Search for the cell housing the specified text and yield its (x, y) center coordinate. 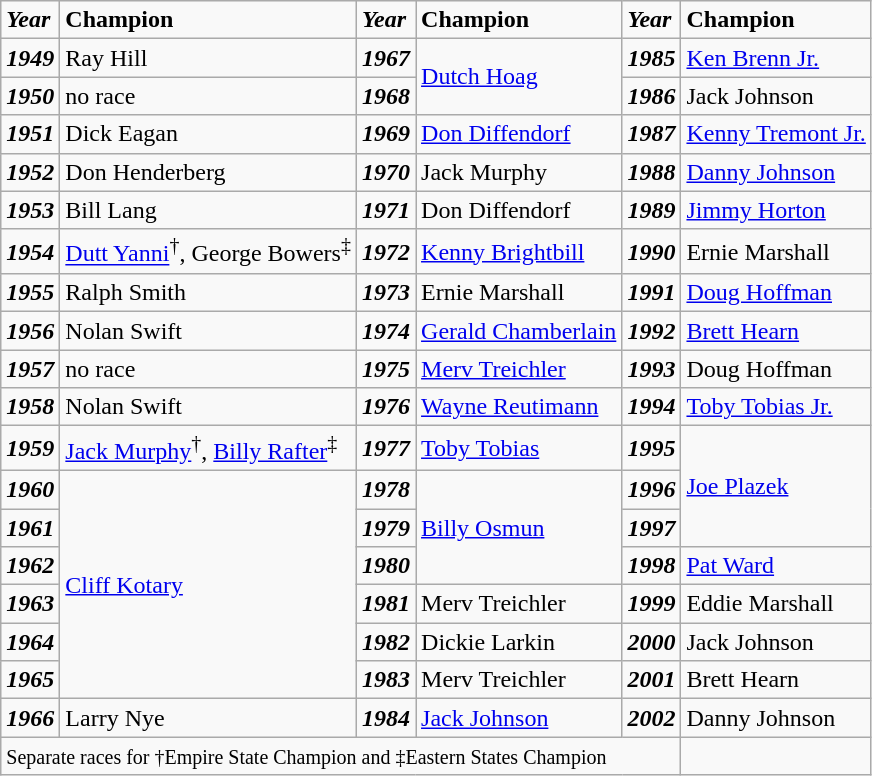
1998 (652, 566)
Dutch Hoag (519, 77)
1997 (652, 528)
1988 (652, 172)
Wayne Reutimann (519, 407)
Pat Ward (776, 566)
1958 (30, 407)
1976 (386, 407)
1971 (386, 210)
1959 (30, 448)
1980 (386, 566)
1957 (30, 369)
1977 (386, 448)
Larry Nye (208, 718)
1999 (652, 604)
1994 (652, 407)
1995 (652, 448)
1964 (30, 642)
Kenny Brightbill (519, 252)
1965 (30, 680)
Joe Plazek (776, 486)
1962 (30, 566)
1983 (386, 680)
1969 (386, 134)
Kenny Tremont Jr. (776, 134)
Dick Eagan (208, 134)
Gerald Chamberlain (519, 331)
1963 (30, 604)
Dickie Larkin (519, 642)
1996 (652, 489)
1967 (386, 58)
Eddie Marshall (776, 604)
1974 (386, 331)
1954 (30, 252)
Toby Tobias (519, 448)
1987 (652, 134)
Jack Murphy (519, 172)
1972 (386, 252)
1979 (386, 528)
Cliff Kotary (208, 584)
1982 (386, 642)
1968 (386, 96)
Don Henderberg (208, 172)
1960 (30, 489)
1985 (652, 58)
2001 (652, 680)
Jack Murphy†, Billy Rafter‡ (208, 448)
2002 (652, 718)
1989 (652, 210)
1991 (652, 293)
1949 (30, 58)
1961 (30, 528)
Dutt Yanni†, George Bowers‡ (208, 252)
1992 (652, 331)
Ken Brenn Jr. (776, 58)
Bill Lang (208, 210)
1953 (30, 210)
1970 (386, 172)
2000 (652, 642)
1984 (386, 718)
1978 (386, 489)
1956 (30, 331)
Ralph Smith (208, 293)
1986 (652, 96)
Jimmy Horton (776, 210)
1955 (30, 293)
1952 (30, 172)
1975 (386, 369)
1951 (30, 134)
1950 (30, 96)
1973 (386, 293)
Separate races for †Empire State Champion and ‡Eastern States Champion (341, 756)
1990 (652, 252)
Toby Tobias Jr. (776, 407)
1966 (30, 718)
1981 (386, 604)
Ray Hill (208, 58)
1993 (652, 369)
Billy Osmun (519, 527)
